Provide the [x, y] coordinate of the cell's center where the given text is located.  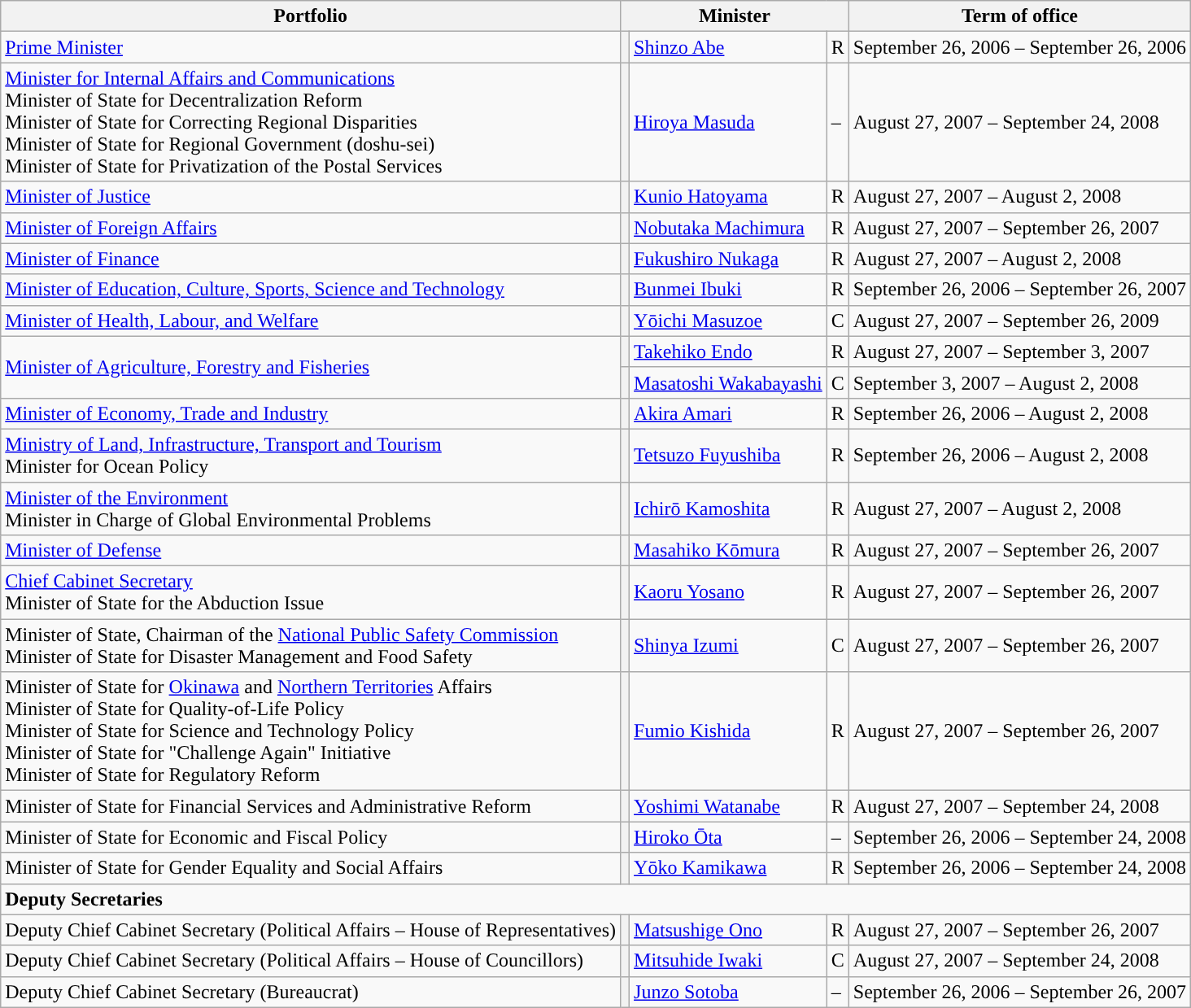
August 27, 2007 – September 3, 2007 [1019, 351]
Masahiko Kōmura [729, 551]
Mitsuhide Iwaki [729, 961]
Yoshimi Watanabe [729, 806]
Ministry of Land, Infrastructure, Transport and Tourism Minister for Ocean Policy [311, 456]
Minister of State for Financial Services and Administrative Reform [311, 806]
Minister of Foreign Affairs [311, 228]
Minister [734, 16]
Matsushige Ono [729, 930]
Hiroko Ōta [729, 837]
Minister of Finance [311, 259]
Fukushiro Nukaga [729, 259]
Fumio Kishida [729, 731]
Minister of Justice [311, 197]
Deputy Chief Cabinet Secretary (Political Affairs – House of Representatives) [311, 930]
Minister of Defense [311, 551]
Minister of Health, Labour, and Welfare [311, 321]
Minister of Economy, Trade and Industry [311, 413]
Shinzo Abe [729, 47]
Hiroya Masuda [729, 122]
Bunmei Ibuki [729, 290]
Minister of Education, Culture, Sports, Science and Technology [311, 290]
Term of office [1019, 16]
Akira Amari [729, 413]
Masatoshi Wakabayashi [729, 382]
Chief Cabinet Secretary Minister of State for the Abduction Issue [311, 592]
Yōko Kamikawa [729, 868]
Minister of State for Gender Equality and Social Affairs [311, 868]
September 3, 2007 – August 2, 2008 [1019, 382]
Minister of State, Chairman of the National Public Safety Commission Minister of State for Disaster Management and Food Safety [311, 646]
Minister of the Environment Minister in Charge of Global Environmental Problems [311, 508]
Yōichi Masuzoe [729, 321]
Shinya Izumi [729, 646]
Prime Minister [311, 47]
Deputy Secretaries [595, 899]
Kunio Hatoyama [729, 197]
Takehiko Endo [729, 351]
Minister of Agriculture, Forestry and Fisheries [311, 367]
Deputy Chief Cabinet Secretary (Bureaucrat) [311, 992]
Ichirō Kamoshita [729, 508]
Nobutaka Machimura [729, 228]
Kaoru Yosano [729, 592]
September 26, 2006 – September 26, 2006 [1019, 47]
Portfolio [311, 16]
Junzo Sotoba [729, 992]
Deputy Chief Cabinet Secretary (Political Affairs – House of Councillors) [311, 961]
August 27, 2007 – September 26, 2009 [1019, 321]
Tetsuzo Fuyushiba [729, 456]
Minister of State for Economic and Fiscal Policy [311, 837]
